Scan for the cell matching the given text and deliver its [X, Y] coordinate at center. 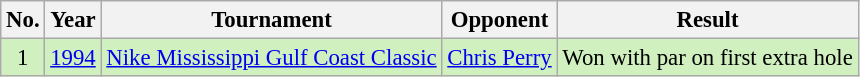
Year [73, 20]
Result [708, 20]
No. [23, 20]
1 [23, 58]
Tournament [272, 20]
1994 [73, 58]
Nike Mississippi Gulf Coast Classic [272, 58]
Opponent [500, 20]
Chris Perry [500, 58]
Won with par on first extra hole [708, 58]
